Locate the cell with the specified text and output its [X, Y] center coordinate. 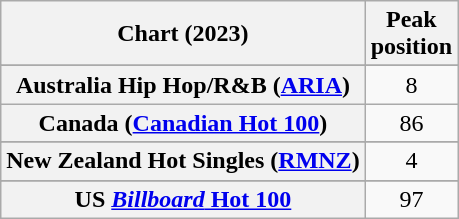
97 [411, 199]
Canada (Canadian Hot 100) [183, 123]
8 [411, 85]
Australia Hip Hop/R&B (ARIA) [183, 85]
US Billboard Hot 100 [183, 199]
4 [411, 161]
New Zealand Hot Singles (RMNZ) [183, 161]
Peakposition [411, 34]
86 [411, 123]
Chart (2023) [183, 34]
